Identify which cell holds the provided text, then report its (x, y) central coordinate. 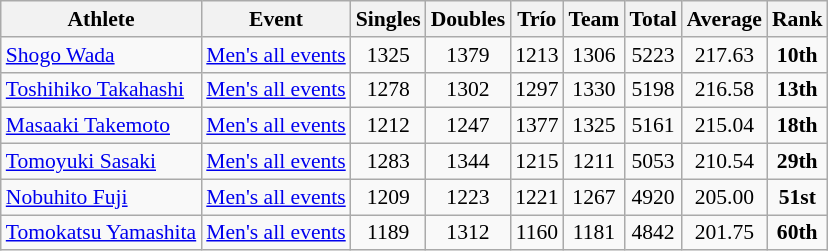
1297 (536, 90)
210.54 (724, 162)
1181 (594, 233)
1223 (468, 197)
201.75 (724, 233)
5223 (652, 55)
Toshihiko Takahashi (102, 90)
1379 (468, 55)
215.04 (724, 126)
1302 (468, 90)
1211 (594, 162)
18th (798, 126)
Average (724, 19)
1221 (536, 197)
Event (276, 19)
1247 (468, 126)
5161 (652, 126)
Team (594, 19)
Masaaki Takemoto (102, 126)
Rank (798, 19)
1267 (594, 197)
1209 (388, 197)
Athlete (102, 19)
51st (798, 197)
1344 (468, 162)
1377 (536, 126)
1160 (536, 233)
Total (652, 19)
1283 (388, 162)
1189 (388, 233)
1306 (594, 55)
1212 (388, 126)
Shogo Wada (102, 55)
Singles (388, 19)
Tomoyuki Sasaki (102, 162)
60th (798, 233)
Nobuhito Fuji (102, 197)
5198 (652, 90)
Trío (536, 19)
216.58 (724, 90)
1312 (468, 233)
5053 (652, 162)
4842 (652, 233)
10th (798, 55)
1278 (388, 90)
217.63 (724, 55)
29th (798, 162)
1330 (594, 90)
4920 (652, 197)
13th (798, 90)
205.00 (724, 197)
1213 (536, 55)
Doubles (468, 19)
Tomokatsu Yamashita (102, 233)
1215 (536, 162)
